Locate the cell with the specified text and output its [X, Y] center coordinate. 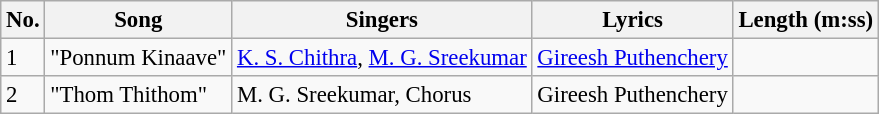
"Thom Thithom" [138, 95]
1 [23, 58]
2 [23, 95]
K. S. Chithra, M. G. Sreekumar [382, 58]
"Ponnum Kinaave" [138, 58]
Singers [382, 20]
Song [138, 20]
Lyrics [632, 20]
Length (m:ss) [806, 20]
M. G. Sreekumar, Chorus [382, 95]
No. [23, 20]
